Scan for the cell matching the given text and deliver its (X, Y) coordinate at center. 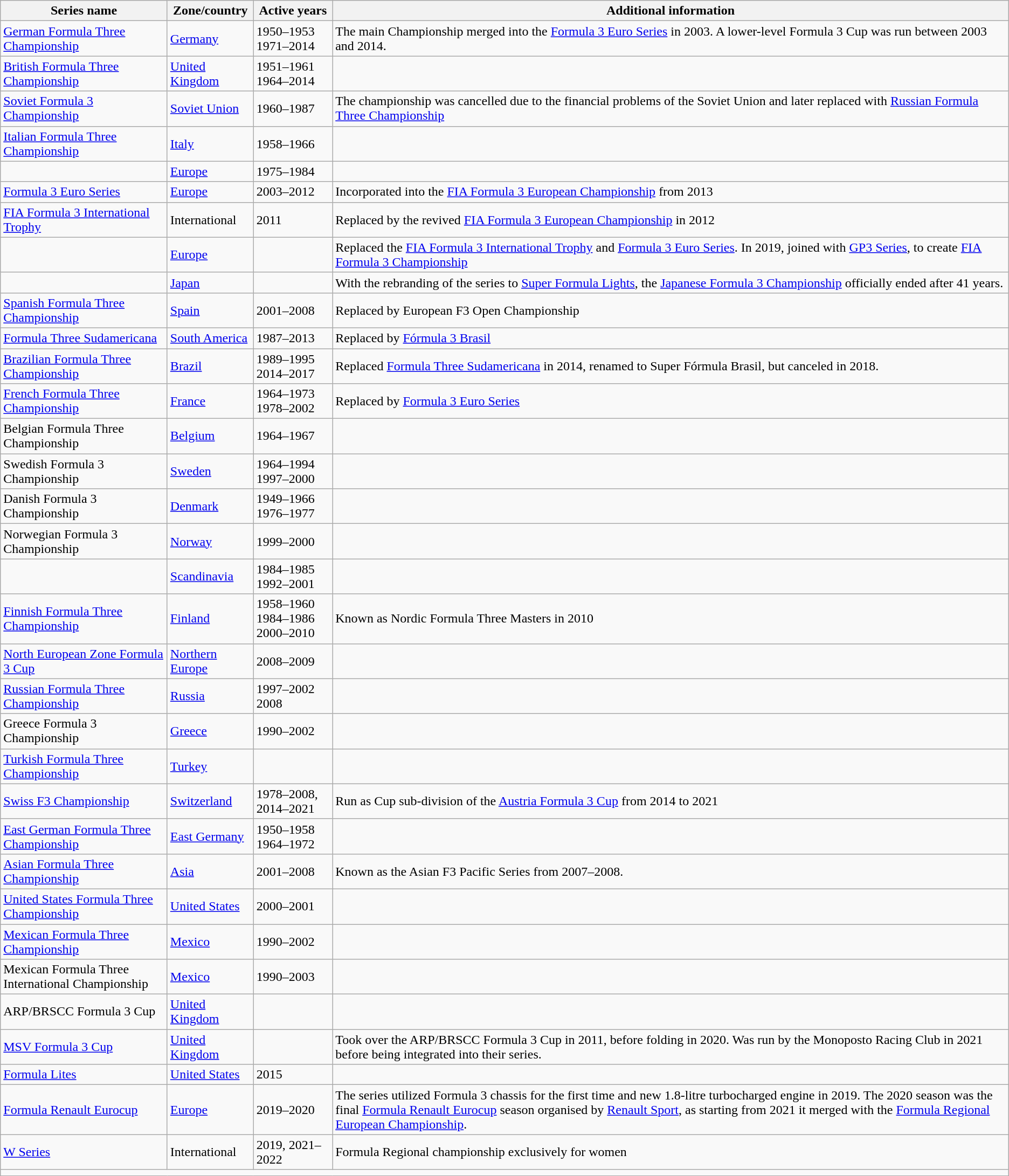
South America (210, 338)
Spanish Formula Three Championship (84, 310)
Formula Renault Eurocup (84, 1110)
1958–19601984–19862000–2010 (293, 619)
2011 (293, 220)
Replaced by Formula 3 Euro Series (671, 401)
Swiss F3 Championship (84, 801)
1951–19611964–2014 (293, 73)
Soviet Formula 3 Championship (84, 109)
1958–1966 (293, 143)
Zone/country (210, 11)
Northern Europe (210, 661)
Asia (210, 871)
Sweden (210, 471)
Denmark (210, 507)
Turkish Formula Three Championship (84, 766)
Formula Regional championship exclusively for women (671, 1152)
Italian Formula Three Championship (84, 143)
Russia (210, 696)
FIA Formula 3 International Trophy (84, 220)
Series name (84, 11)
Germany (210, 39)
With the rebranding of the series to Super Formula Lights, the Japanese Formula 3 Championship officially ended after 41 years. (671, 282)
2019–2020 (293, 1110)
Formula Lites (84, 1075)
Soviet Union (210, 109)
1989–19952014–2017 (293, 365)
1950–19581964–1972 (293, 836)
East German Formula Three Championship (84, 836)
Mexican Formula Three International Championship (84, 977)
W Series (84, 1152)
The championship was cancelled due to the financial problems of the Soviet Union and later replaced with Russian Formula Three Championship (671, 109)
Replaced by European F3 Open Championship (671, 310)
Brazilian Formula Three Championship (84, 365)
2008–2009 (293, 661)
France (210, 401)
Norwegian Formula 3 Championship (84, 541)
Replaced the FIA Formula 3 International Trophy and Formula 3 Euro Series. In 2019, joined with GP3 Series, to create FIA Formula 3 Championship (671, 254)
Switzerland (210, 801)
Belgian Formula Three Championship (84, 437)
2000–2001 (293, 907)
Italy (210, 143)
Known as the Asian F3 Pacific Series from 2007–2008. (671, 871)
British Formula Three Championship (84, 73)
1964–19941997–2000 (293, 471)
1975–1984 (293, 171)
1984–19851992–2001 (293, 577)
Scandinavia (210, 577)
1964–19731978–2002 (293, 401)
French Formula Three Championship (84, 401)
Replaced Formula Three Sudamericana in 2014, renamed to Super Fórmula Brasil, but canceled in 2018. (671, 365)
Run as Cup sub-division of the Austria Formula 3 Cup from 2014 to 2021 (671, 801)
Russian Formula Three Championship (84, 696)
Finnish Formula Three Championship (84, 619)
1999–2000 (293, 541)
Finland (210, 619)
2019, 2021–2022 (293, 1152)
Replaced by the revived FIA Formula 3 European Championship in 2012 (671, 220)
Formula Three Sudamericana (84, 338)
Formula 3 Euro Series (84, 192)
Spain (210, 310)
North European Zone Formula 3 Cup (84, 661)
Mexican Formula Three Championship (84, 941)
Additional information (671, 11)
Greece Formula 3 Championship (84, 731)
2015 (293, 1075)
Replaced by Fórmula 3 Brasil (671, 338)
Asian Formula Three Championship (84, 871)
1990–2003 (293, 977)
East Germany (210, 836)
1949–19661976–1977 (293, 507)
Japan (210, 282)
Norway (210, 541)
Incorporated into the FIA Formula 3 European Championship from 2013 (671, 192)
1978–2008, 2014–2021 (293, 801)
Belgium (210, 437)
Danish Formula 3 Championship (84, 507)
ARP/BRSCC Formula 3 Cup (84, 1012)
1950–19531971–2014 (293, 39)
Turkey (210, 766)
The main Championship merged into the Formula 3 Euro Series in 2003. A lower-level Formula 3 Cup was run between 2003 and 2014. (671, 39)
Brazil (210, 365)
MSV Formula 3 Cup (84, 1047)
1997–20022008 (293, 696)
Active years (293, 11)
2003–2012 (293, 192)
1987–2013 (293, 338)
Swedish Formula 3 Championship (84, 471)
United States Formula Three Championship (84, 907)
German Formula Three Championship (84, 39)
1960–1987 (293, 109)
Known as Nordic Formula Three Masters in 2010 (671, 619)
1964–1967 (293, 437)
Greece (210, 731)
